Provide the [X, Y] coordinate of the cell's center where the given text is located.  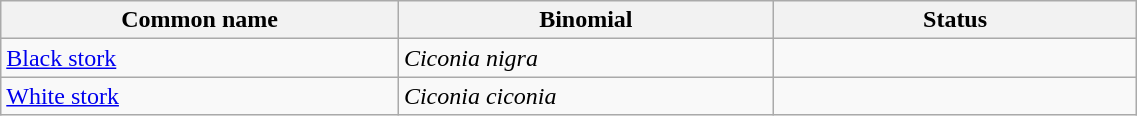
Status [955, 20]
Ciconia nigra [586, 58]
Common name [200, 20]
White stork [200, 96]
Binomial [586, 20]
Ciconia ciconia [586, 96]
Black stork [200, 58]
